Scan for the cell matching the given text and deliver its (X, Y) coordinate at center. 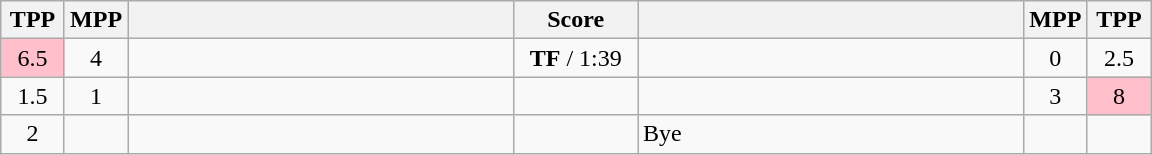
8 (1119, 96)
0 (1056, 58)
2 (33, 134)
Score (576, 20)
4 (96, 58)
6.5 (33, 58)
1 (96, 96)
1.5 (33, 96)
2.5 (1119, 58)
TF / 1:39 (576, 58)
Bye (831, 134)
3 (1056, 96)
